Output the [X, Y] coordinate of the center of the cell containing the given text.  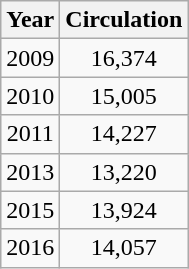
2009 [30, 58]
Circulation [124, 20]
Year [30, 20]
2015 [30, 210]
2016 [30, 248]
2013 [30, 172]
16,374 [124, 58]
13,924 [124, 210]
15,005 [124, 96]
14,057 [124, 248]
14,227 [124, 134]
13,220 [124, 172]
2010 [30, 96]
2011 [30, 134]
